Identify which cell holds the provided text, then report its [X, Y] central coordinate. 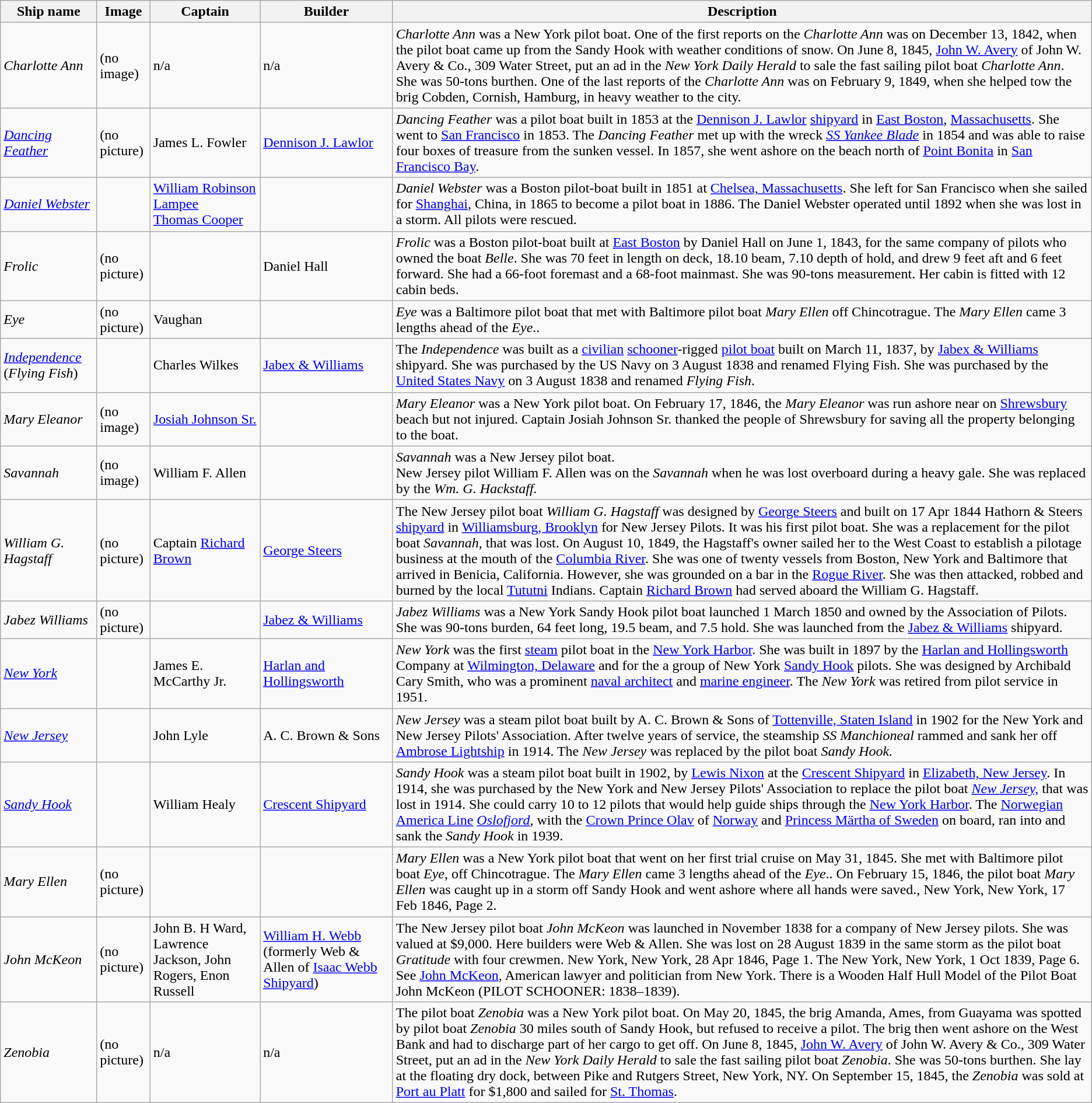
William Healy [205, 805]
Dancing Feather [49, 142]
Ship name [49, 12]
Crescent Shipyard [327, 805]
Daniel Hall [327, 266]
New York [49, 673]
Mary Eleanor [49, 419]
Independence (Flying Fish) [49, 365]
Harlan and Hollingsworth [327, 673]
James L. Fowler [205, 142]
Builder [327, 12]
John B. H Ward, Lawrence Jackson, John Rogers, Enon Russell [205, 959]
New Jersey [49, 735]
John Lyle [205, 735]
Jabez Williams [49, 620]
Charlotte Ann [49, 65]
Josiah Johnson Sr. [205, 419]
Frolic [49, 266]
William F. Allen [205, 473]
Eye [49, 320]
George Steers [327, 550]
Jabex & Williams [327, 365]
Mary Ellen [49, 882]
John McKeon [49, 959]
A. C. Brown & Sons [327, 735]
James E. McCarthy Jr. [205, 673]
Jabez & Williams [327, 620]
Captain Richard Brown [205, 550]
Savannah [49, 473]
Image [124, 12]
Zenobia [49, 1053]
Description [742, 12]
Dennison J. Lawlor [327, 142]
Captain [205, 12]
William G. Hagstaff [49, 550]
Sandy Hook [49, 805]
William Robinson LampeeThomas Cooper [205, 204]
Daniel Webster [49, 204]
William H. Webb (formerly Web & Allen of Isaac Webb Shipyard) [327, 959]
Eye was a Baltimore pilot boat that met with Baltimore pilot boat Mary Ellen off Chincotrague. The Mary Ellen came 3 lengths ahead of the Eye.. [742, 320]
Charles Wilkes [205, 365]
Vaughan [205, 320]
